Detect which cell encompasses the target text, then output its (x, y) center coordinate. 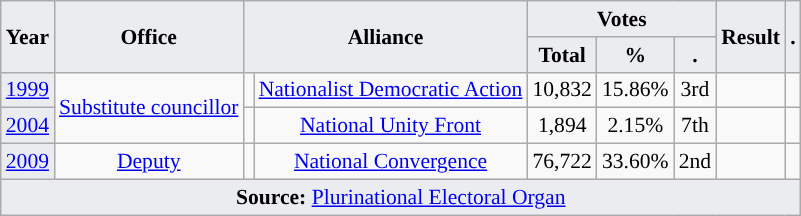
7th (696, 126)
2009 (28, 162)
2.15% (636, 126)
Year (28, 36)
2nd (696, 162)
Source: Plurinational Electoral Organ (401, 197)
1,894 (562, 126)
% (636, 55)
Substitute councillor (148, 108)
Alliance (385, 36)
10,832 (562, 90)
33.60% (636, 162)
National Unity Front (391, 126)
3rd (696, 90)
Votes (622, 19)
National Convergence (391, 162)
Nationalist Democratic Action (391, 90)
1999 (28, 90)
Deputy (148, 162)
Office (148, 36)
15.86% (636, 90)
Result (750, 36)
Total (562, 55)
2004 (28, 126)
76,722 (562, 162)
